Identify which cell holds the provided text, then report its [x, y] central coordinate. 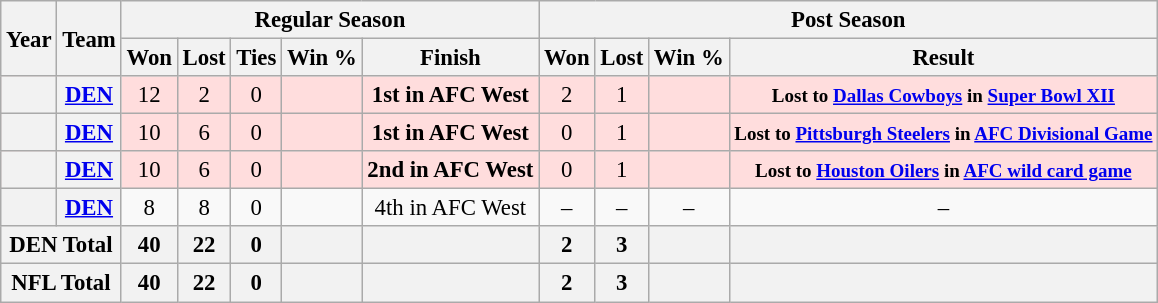
Lost to Dallas Cowboys in Super Bowl XII [944, 95]
DEN Total [61, 245]
Finish [450, 58]
Result [944, 58]
NFL Total [61, 283]
2nd in AFC West [450, 170]
Lost to Houston Oilers in AFC wild card game [944, 170]
Post Season [848, 20]
Ties [256, 58]
Lost to Pittsburgh Steelers in AFC Divisional Game [944, 133]
Year [29, 38]
Team [89, 38]
Regular Season [330, 20]
4th in AFC West [450, 208]
12 [149, 95]
